Return the [x, y] coordinate for the center point of the cell that contains the specified text.  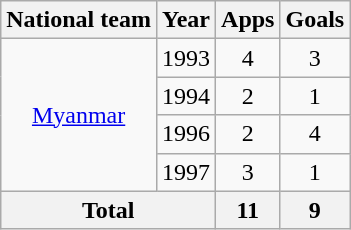
1997 [186, 172]
1994 [186, 96]
Myanmar [79, 115]
Goals [315, 20]
9 [315, 210]
1993 [186, 58]
1996 [186, 134]
Total [108, 210]
Year [186, 20]
11 [248, 210]
National team [79, 20]
Apps [248, 20]
